From the cell containing the given text, extract its center point as [X, Y] coordinate. 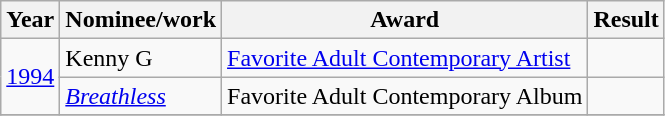
Year [30, 20]
Result [626, 20]
Favorite Adult Contemporary Album [405, 96]
Kenny G [141, 58]
Nominee/work [141, 20]
Award [405, 20]
1994 [30, 77]
Favorite Adult Contemporary Artist [405, 58]
Breathless [141, 96]
